From the cell containing the given text, extract its center point as (x, y) coordinate. 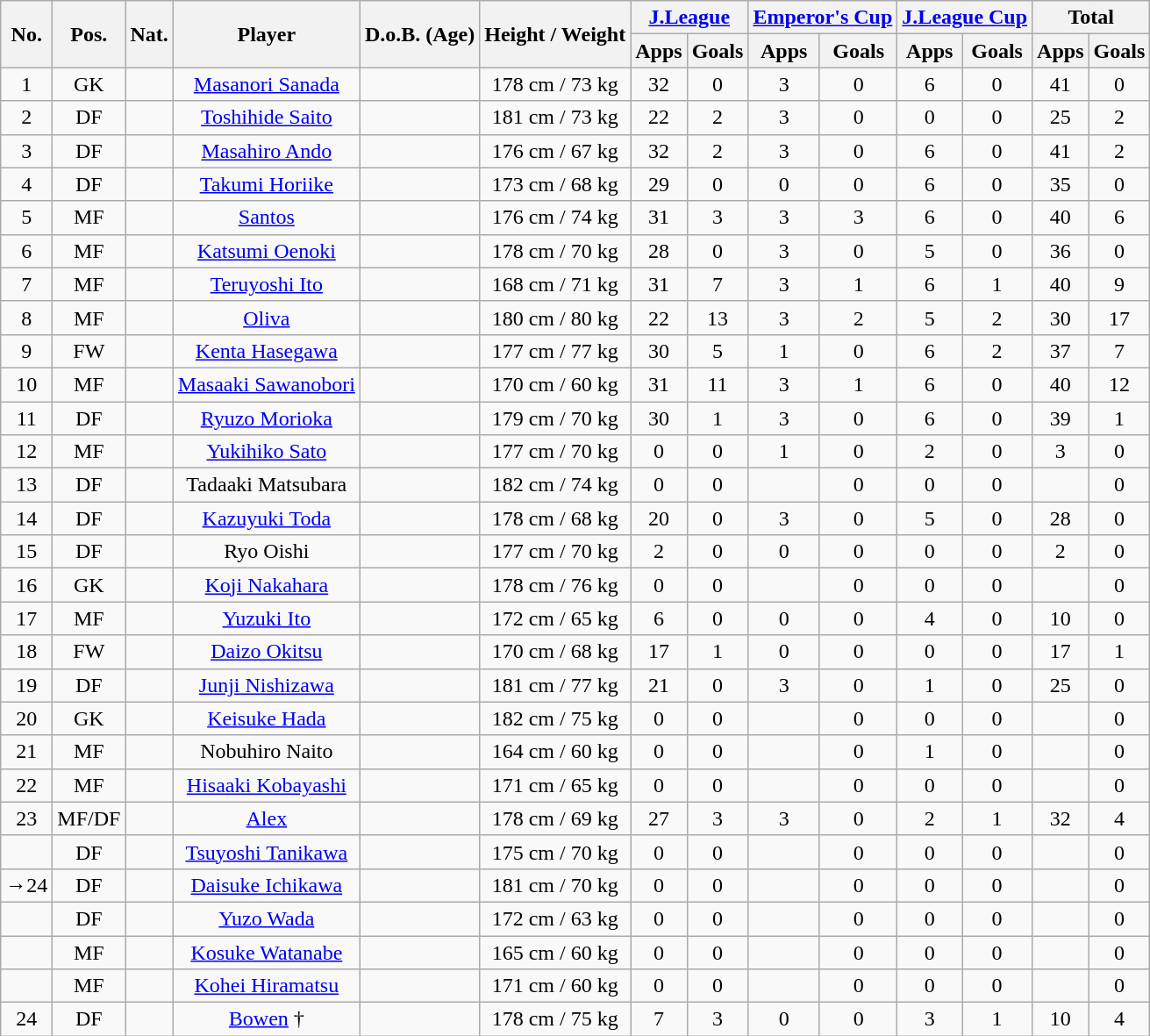
No. (26, 34)
181 cm / 77 kg (555, 685)
Toshihide Saito (267, 118)
Tadaaki Matsubara (267, 485)
Junji Nishizawa (267, 685)
Kosuke Watanabe (267, 952)
178 cm / 75 kg (555, 1019)
171 cm / 65 kg (555, 785)
168 cm / 71 kg (555, 284)
165 cm / 60 kg (555, 952)
16 (26, 585)
Yuzuki Ito (267, 618)
MF/DF (89, 818)
182 cm / 74 kg (555, 485)
178 cm / 69 kg (555, 818)
→24 (26, 885)
Nat. (149, 34)
176 cm / 67 kg (555, 151)
Kazuyuki Toda (267, 518)
15 (26, 552)
Katsumi Oenoki (267, 251)
Ryo Oishi (267, 552)
35 (1061, 184)
D.o.B. (Age) (419, 34)
Tsuyoshi Tanikawa (267, 852)
Yukihiko Sato (267, 452)
171 cm / 60 kg (555, 986)
Player (267, 34)
Masanori Sanada (267, 84)
23 (26, 818)
14 (26, 518)
164 cm / 60 kg (555, 752)
170 cm / 60 kg (555, 384)
Ryuzo Morioka (267, 418)
24 (26, 1019)
Santos (267, 218)
Daizo Okitsu (267, 652)
177 cm / 77 kg (555, 351)
J.League (689, 18)
18 (26, 652)
Nobuhiro Naito (267, 752)
178 cm / 73 kg (555, 84)
Masahiro Ando (267, 151)
182 cm / 75 kg (555, 718)
Yuzo Wada (267, 918)
Alex (267, 818)
8 (26, 318)
29 (659, 184)
181 cm / 73 kg (555, 118)
Height / Weight (555, 34)
27 (659, 818)
175 cm / 70 kg (555, 852)
19 (26, 685)
178 cm / 68 kg (555, 518)
179 cm / 70 kg (555, 418)
37 (1061, 351)
Emperor's Cup (823, 18)
Total (1091, 18)
181 cm / 70 kg (555, 885)
178 cm / 70 kg (555, 251)
36 (1061, 251)
176 cm / 74 kg (555, 218)
170 cm / 68 kg (555, 652)
Oliva (267, 318)
Daisuke Ichikawa (267, 885)
Teruyoshi Ito (267, 284)
Hisaaki Kobayashi (267, 785)
172 cm / 65 kg (555, 618)
Bowen † (267, 1019)
173 cm / 68 kg (555, 184)
J.League Cup (965, 18)
Koji Nakahara (267, 585)
Kenta Hasegawa (267, 351)
39 (1061, 418)
Takumi Horiike (267, 184)
Masaaki Sawanobori (267, 384)
Keisuke Hada (267, 718)
178 cm / 76 kg (555, 585)
Kohei Hiramatsu (267, 986)
180 cm / 80 kg (555, 318)
Pos. (89, 34)
172 cm / 63 kg (555, 918)
